Return the [x, y] coordinate for the center point of the cell that contains the specified text.  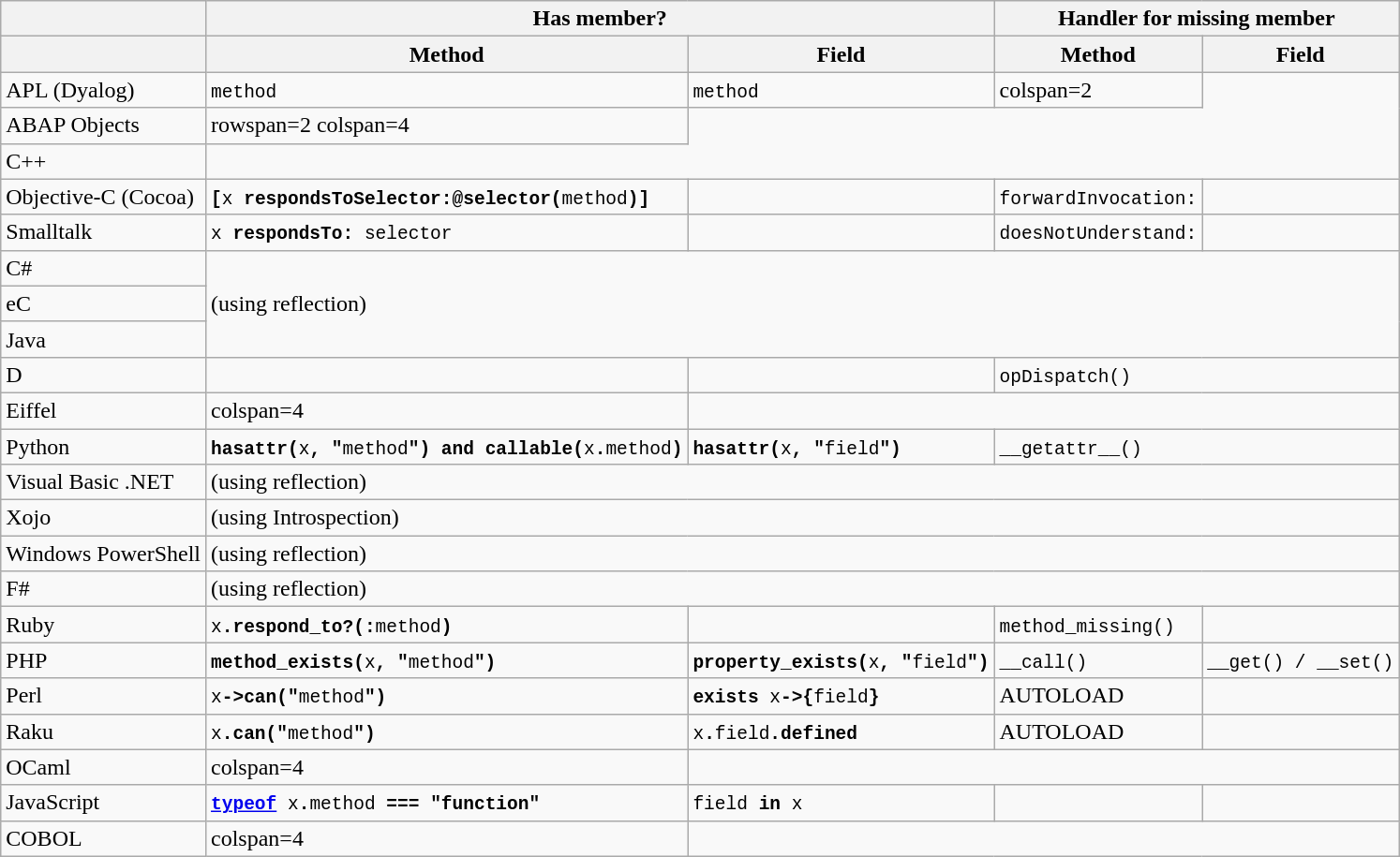
x respondsTo: selector [447, 232]
OCaml [103, 767]
__getattr__() [1197, 447]
Xojo [103, 518]
exists x->{field} [841, 696]
COBOL [103, 838]
C# [103, 268]
__call() [1098, 660]
(using Introspection) [802, 518]
opDispatch() [1197, 375]
Has member? [600, 19]
eC [103, 303]
field in x [841, 803]
hasattr(x, "method") and callable(x.method) [447, 447]
Ruby [103, 625]
D [103, 375]
method_missing() [1098, 625]
method_exists(x, "method") [447, 660]
JavaScript [103, 803]
ABAP Objects [103, 126]
APL (Dyalog) [103, 90]
PHP [103, 660]
rowspan=2 colspan=4 [447, 126]
Raku [103, 731]
x->can("method") [447, 696]
colspan=2 [1098, 90]
typeof x.method === "function" [447, 803]
x.field.defined [841, 731]
x.respond_to?(:method) [447, 625]
Smalltalk [103, 232]
property_exists(x, "field") [841, 660]
hasattr(x, "field") [841, 447]
Java [103, 339]
Perl [103, 696]
Eiffel [103, 410]
Visual Basic .NET [103, 482]
Windows PowerShell [103, 554]
Objective-C (Cocoa) [103, 197]
forwardInvocation: [1098, 197]
x.can("method") [447, 731]
Python [103, 447]
F# [103, 589]
Handler for missing member [1197, 19]
[x respondsToSelector:@selector(method)] [447, 197]
__get() / __set() [1301, 660]
C++ [103, 161]
doesNotUnderstand: [1098, 232]
